Search for the cell housing the specified text and yield its [X, Y] center coordinate. 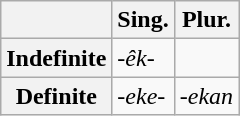
-eke- [143, 96]
Sing. [143, 20]
-êk- [143, 58]
-ekan [206, 96]
Definite [56, 96]
Indefinite [56, 58]
Plur. [206, 20]
